From the cell containing the given text, extract its center point as (x, y) coordinate. 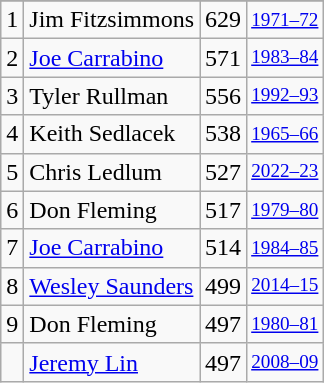
1971–72 (285, 20)
Chris Ledlum (112, 172)
527 (224, 172)
1992–93 (285, 96)
1984–85 (285, 248)
517 (224, 210)
Tyler Rullman (112, 96)
1 (12, 20)
1965–66 (285, 134)
8 (12, 286)
Wesley Saunders (112, 286)
1983–84 (285, 58)
Jeremy Lin (112, 362)
2022–23 (285, 172)
2008–09 (285, 362)
1980–81 (285, 324)
9 (12, 324)
499 (224, 286)
3 (12, 96)
4 (12, 134)
6 (12, 210)
514 (224, 248)
7 (12, 248)
2014–15 (285, 286)
556 (224, 96)
571 (224, 58)
2 (12, 58)
Jim Fitzsimmons (112, 20)
538 (224, 134)
1979–80 (285, 210)
Keith Sedlacek (112, 134)
5 (12, 172)
629 (224, 20)
